Scan for the cell matching the given text and deliver its [X, Y] coordinate at center. 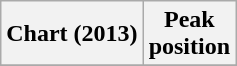
Peakposition [189, 34]
Chart (2013) [72, 34]
